For the text-containing cell, return its midpoint in (x, y) coordinate format. 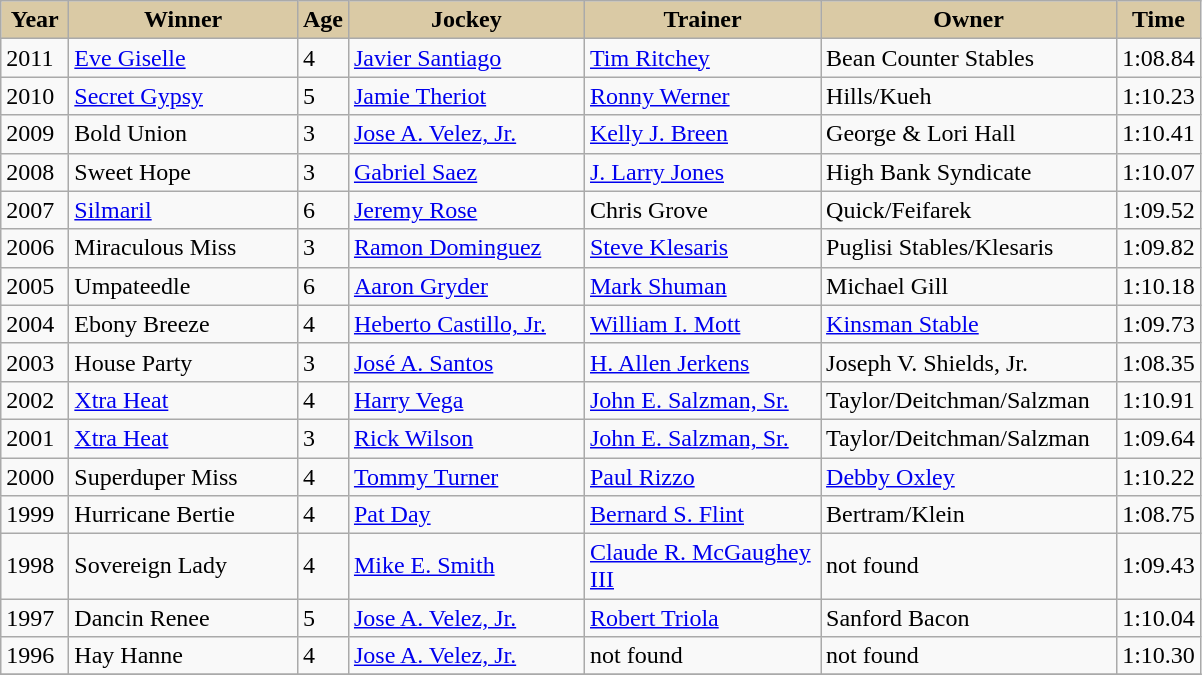
Jockey (466, 20)
1:09.43 (1159, 566)
1:08.75 (1159, 515)
Pat Day (466, 515)
2001 (35, 438)
1:09.64 (1159, 438)
1:09.73 (1159, 324)
1:09.82 (1159, 248)
Steve Klesaris (702, 248)
José A. Santos (466, 362)
2007 (35, 210)
Umpateedle (184, 286)
Jamie Theriot (466, 96)
Silmaril (184, 210)
Hills/Kueh (969, 96)
Tim Ritchey (702, 58)
Eve Giselle (184, 58)
William I. Mott (702, 324)
Bean Counter Stables (969, 58)
2000 (35, 477)
1:10.30 (1159, 656)
Paul Rizzo (702, 477)
Debby Oxley (969, 477)
2006 (35, 248)
1997 (35, 618)
Robert Triola (702, 618)
2002 (35, 400)
H. Allen Jerkens (702, 362)
1:10.18 (1159, 286)
Jeremy Rose (466, 210)
1:10.22 (1159, 477)
Sovereign Lady (184, 566)
Heberto Castillo, Jr. (466, 324)
1:10.91 (1159, 400)
2011 (35, 58)
2005 (35, 286)
1:09.52 (1159, 210)
Chris Grove (702, 210)
Sanford Bacon (969, 618)
Trainer (702, 20)
Owner (969, 20)
Miraculous Miss (184, 248)
Bernard S. Flint (702, 515)
Kelly J. Breen (702, 134)
Age (322, 20)
1:10.07 (1159, 172)
1996 (35, 656)
1999 (35, 515)
Mark Shuman (702, 286)
Michael Gill (969, 286)
1:10.41 (1159, 134)
2009 (35, 134)
Hay Hanne (184, 656)
Ronny Werner (702, 96)
Harry Vega (466, 400)
Secret Gypsy (184, 96)
Kinsman Stable (969, 324)
Winner (184, 20)
Hurricane Bertie (184, 515)
Year (35, 20)
George & Lori Hall (969, 134)
2008 (35, 172)
Javier Santiago (466, 58)
Aaron Gryder (466, 286)
1:10.04 (1159, 618)
Gabriel Saez (466, 172)
Superduper Miss (184, 477)
2010 (35, 96)
Tommy Turner (466, 477)
Puglisi Stables/Klesaris (969, 248)
Joseph V. Shields, Jr. (969, 362)
Bertram/Klein (969, 515)
2003 (35, 362)
House Party (184, 362)
Ebony Breeze (184, 324)
Sweet Hope (184, 172)
Claude R. McGaughey III (702, 566)
Dancin Renee (184, 618)
Mike E. Smith (466, 566)
Time (1159, 20)
J. Larry Jones (702, 172)
Bold Union (184, 134)
1:08.35 (1159, 362)
1:08.84 (1159, 58)
Quick/Feifarek (969, 210)
Ramon Dominguez (466, 248)
1998 (35, 566)
Rick Wilson (466, 438)
High Bank Syndicate (969, 172)
1:10.23 (1159, 96)
2004 (35, 324)
